Return the (X, Y) coordinate for the center point of the cell that contains the specified text.  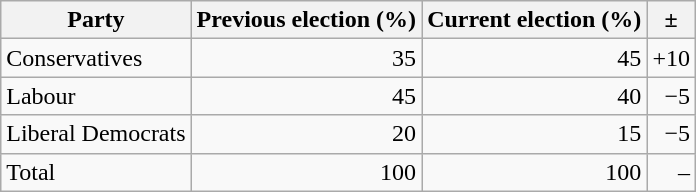
Party (96, 20)
35 (306, 58)
Liberal Democrats (96, 134)
Conservatives (96, 58)
15 (534, 134)
20 (306, 134)
40 (534, 96)
Total (96, 172)
Labour (96, 96)
– (672, 172)
+10 (672, 58)
Previous election (%) (306, 20)
Current election (%) (534, 20)
± (672, 20)
